Capture the cell that displays the provided text and extract its (X, Y) central coordinate. 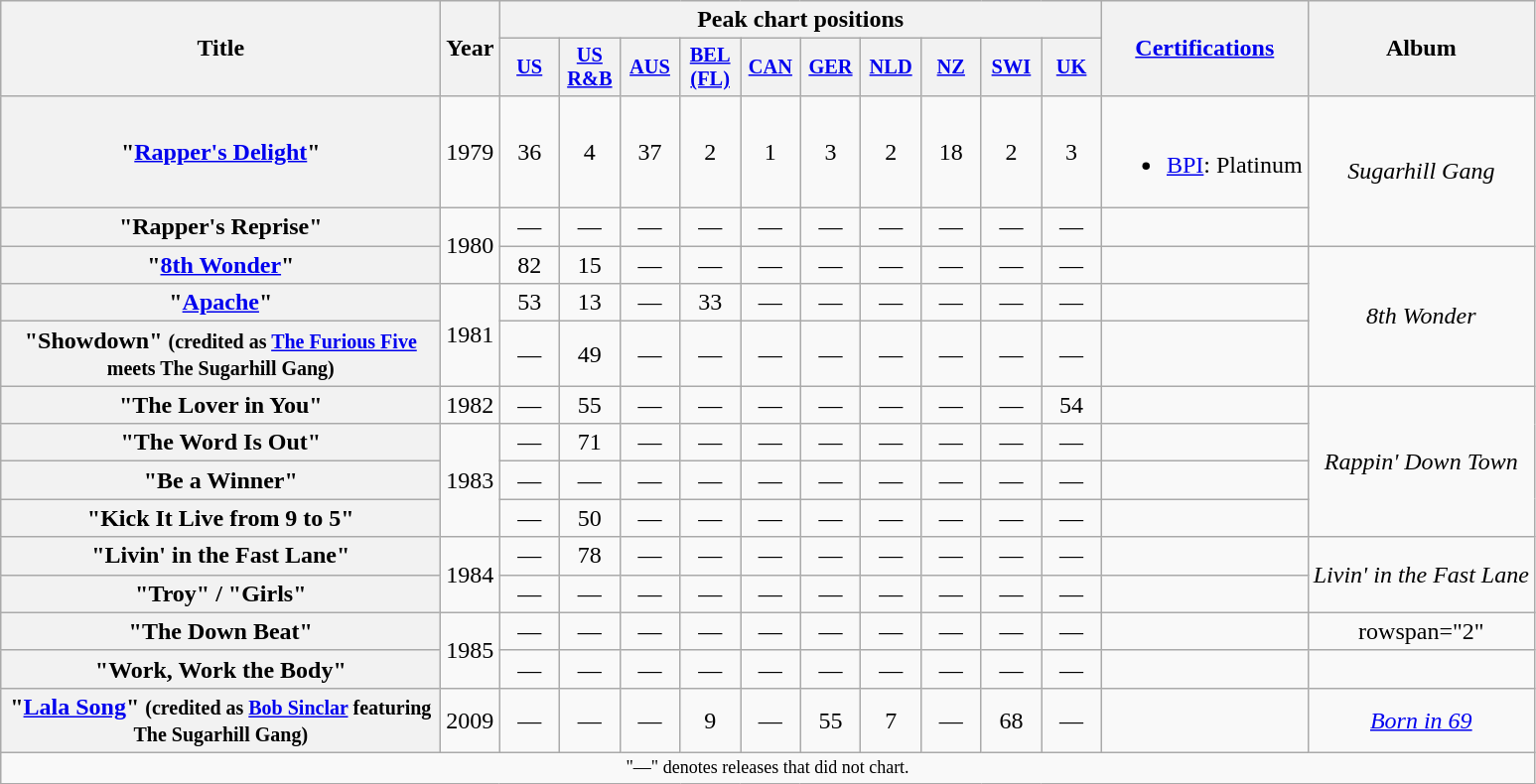
Peak chart positions (800, 20)
AUS (649, 67)
18 (951, 151)
Album (1421, 49)
1979 (471, 151)
1980 (471, 246)
49 (590, 353)
1 (770, 151)
1984 (471, 575)
CAN (770, 67)
1983 (471, 480)
Certifications (1204, 49)
NZ (951, 67)
NLD (892, 67)
9 (711, 720)
"The Down Beat" (220, 631)
2009 (471, 720)
USR&B (590, 67)
71 (590, 443)
"The Word Is Out" (220, 443)
UK (1072, 67)
rowspan="2" (1421, 631)
"Work, Work the Body" (220, 669)
4 (590, 151)
"Apache" (220, 303)
Title (220, 49)
BEL (FL) (711, 67)
82 (530, 265)
15 (590, 265)
"8th Wonder" (220, 265)
"Kick It Live from 9 to 5" (220, 518)
Livin' in the Fast Lane (1421, 575)
Sugarhill Gang (1421, 171)
"—" denotes releases that did not chart. (768, 768)
36 (530, 151)
8th Wonder (1421, 316)
"Livin' in the Fast Lane" (220, 556)
SWI (1011, 67)
Born in 69 (1421, 720)
54 (1072, 405)
7 (892, 720)
US (530, 67)
"Showdown" (credited as The Furious Five meets The Sugarhill Gang) (220, 353)
33 (711, 303)
"Rapper's Reprise" (220, 227)
13 (590, 303)
1985 (471, 650)
BPI: Platinum (1204, 151)
53 (530, 303)
"Lala Song" (credited as Bob Sinclar featuring The Sugarhill Gang) (220, 720)
GER (830, 67)
Year (471, 49)
1981 (471, 335)
"Troy" / "Girls" (220, 593)
1982 (471, 405)
"The Lover in You" (220, 405)
"Be a Winner" (220, 480)
37 (649, 151)
78 (590, 556)
50 (590, 518)
68 (1011, 720)
Rappin' Down Town (1421, 461)
"Rapper's Delight" (220, 151)
